Scan for the cell matching the given text and deliver its [x, y] coordinate at center. 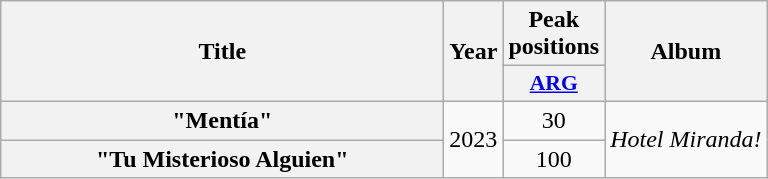
2023 [474, 139]
"Mentía" [222, 120]
Title [222, 52]
Album [686, 52]
Peak positions [554, 34]
"Tu Misterioso Alguien" [222, 159]
ARG [554, 84]
30 [554, 120]
100 [554, 159]
Year [474, 52]
Hotel Miranda! [686, 139]
